For the text-containing cell, return its midpoint in [x, y] coordinate format. 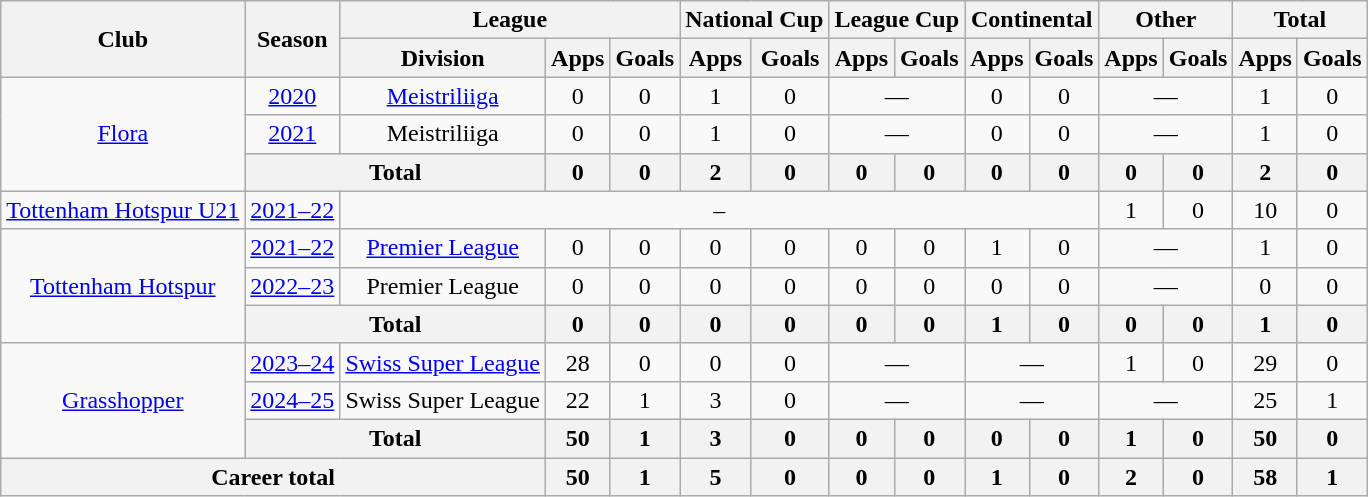
Grasshopper [123, 400]
Continental [1032, 20]
22 [578, 400]
– [720, 210]
Other [1166, 20]
National Cup [754, 20]
25 [1265, 400]
Division [443, 58]
2024–25 [292, 400]
Tottenham Hotspur U21 [123, 210]
2021 [292, 134]
28 [578, 362]
29 [1265, 362]
Career total [274, 477]
League [510, 20]
2022–23 [292, 286]
5 [716, 477]
Season [292, 39]
2020 [292, 96]
Tottenham Hotspur [123, 286]
League Cup [897, 20]
Club [123, 39]
10 [1265, 210]
2023–24 [292, 362]
Flora [123, 134]
58 [1265, 477]
